Extract the [X, Y] coordinate from the center of the cell holding the provided text.  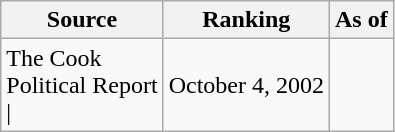
Ranking [246, 20]
The CookPolitical Report| [82, 85]
Source [82, 20]
As of [361, 20]
October 4, 2002 [246, 85]
